Determine the (X, Y) coordinate at the center of the cell enclosing the given text.  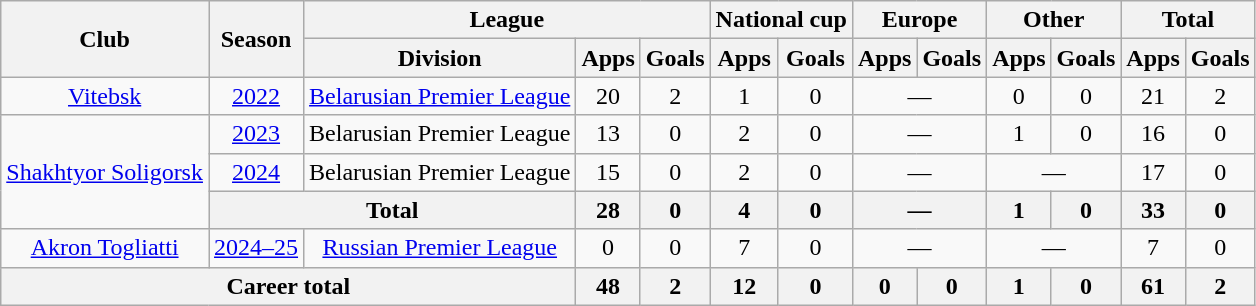
Europe (919, 20)
Club (105, 39)
Division (440, 58)
Vitebsk (105, 96)
Other (1054, 20)
Career total (288, 286)
2024–25 (256, 248)
61 (1153, 286)
33 (1153, 210)
League (507, 20)
16 (1153, 134)
Akron Togliatti (105, 248)
4 (744, 210)
21 (1153, 96)
28 (608, 210)
2024 (256, 172)
Season (256, 39)
Shakhtyor Soligorsk (105, 172)
Russian Premier League (440, 248)
20 (608, 96)
2023 (256, 134)
13 (608, 134)
17 (1153, 172)
12 (744, 286)
2022 (256, 96)
15 (608, 172)
National cup (781, 20)
48 (608, 286)
